Find where the given text appears and provide that cell's center as (x, y) coordinate. 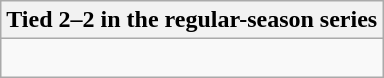
Tied 2–2 in the regular-season series (192, 20)
